Find where the given text appears and provide that cell's center as [X, Y] coordinate. 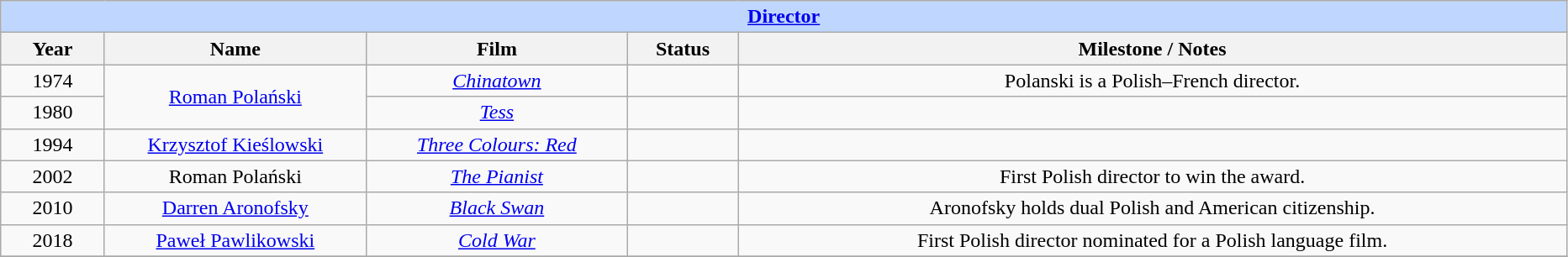
1994 [53, 144]
Cold War [496, 240]
Name [235, 49]
First Polish director nominated for a Polish language film. [1153, 240]
Polanski is a Polish–French director. [1153, 81]
Paweł Pawlikowski [235, 240]
1980 [53, 113]
Director [784, 17]
Milestone / Notes [1153, 49]
Status [683, 49]
2002 [53, 176]
1974 [53, 81]
Darren Aronofsky [235, 208]
Aronofsky holds dual Polish and American citizenship. [1153, 208]
The Pianist [496, 176]
2018 [53, 240]
2010 [53, 208]
Krzysztof Kieślowski [235, 144]
Three Colours: Red [496, 144]
First Polish director to win the award. [1153, 176]
Tess [496, 113]
Film [496, 49]
Chinatown [496, 81]
Year [53, 49]
Black Swan [496, 208]
